Provide the [x, y] coordinate of the cell's center where the given text is located.  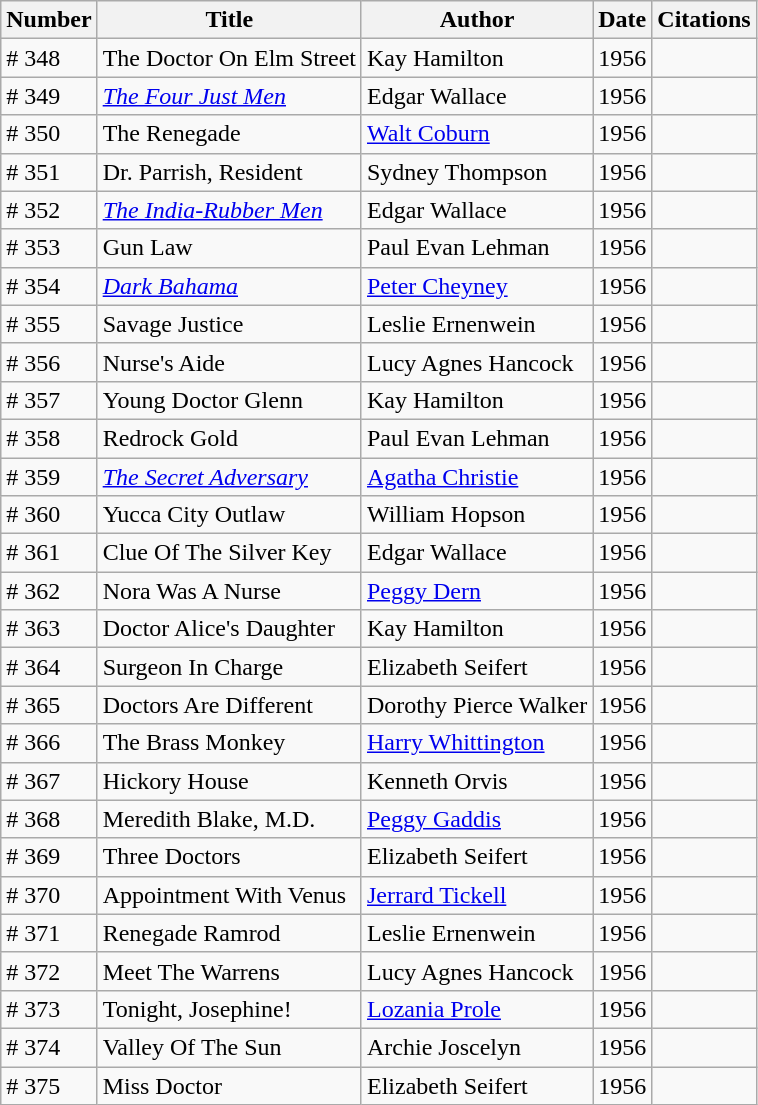
Meet The Warrens [229, 971]
# 350 [49, 134]
Renegade Ramrod [229, 933]
Harry Whittington [476, 743]
Meredith Blake, M.D. [229, 819]
# 362 [49, 591]
# 360 [49, 515]
# 361 [49, 553]
Title [229, 20]
# 348 [49, 58]
Doctors Are Different [229, 705]
Appointment With Venus [229, 895]
Citations [704, 20]
The Secret Adversary [229, 477]
Lozania Prole [476, 1009]
Jerrard Tickell [476, 895]
# 370 [49, 895]
# 375 [49, 1085]
Nora Was A Nurse [229, 591]
The Doctor On Elm Street [229, 58]
# 366 [49, 743]
Dr. Parrish, Resident [229, 172]
Three Doctors [229, 857]
# 371 [49, 933]
# 374 [49, 1047]
William Hopson [476, 515]
Yucca City Outlaw [229, 515]
# 359 [49, 477]
Sydney Thompson [476, 172]
# 358 [49, 438]
Date [622, 20]
Walt Coburn [476, 134]
# 367 [49, 781]
Peggy Dern [476, 591]
Savage Justice [229, 324]
# 357 [49, 400]
The Brass Monkey [229, 743]
Clue Of The Silver Key [229, 553]
# 372 [49, 971]
Agatha Christie [476, 477]
Dorothy Pierce Walker [476, 705]
# 352 [49, 210]
Hickory House [229, 781]
Redrock Gold [229, 438]
# 368 [49, 819]
# 349 [49, 96]
Number [49, 20]
# 356 [49, 362]
# 363 [49, 629]
Author [476, 20]
Nurse's Aide [229, 362]
Archie Joscelyn [476, 1047]
Surgeon In Charge [229, 667]
# 353 [49, 248]
# 364 [49, 667]
Peter Cheyney [476, 286]
The India-Rubber Men [229, 210]
Miss Doctor [229, 1085]
Peggy Gaddis [476, 819]
The Renegade [229, 134]
Tonight, Josephine! [229, 1009]
Kenneth Orvis [476, 781]
Gun Law [229, 248]
Doctor Alice's Daughter [229, 629]
Dark Bahama [229, 286]
# 355 [49, 324]
# 369 [49, 857]
# 373 [49, 1009]
# 365 [49, 705]
# 354 [49, 286]
Young Doctor Glenn [229, 400]
The Four Just Men [229, 96]
Valley Of The Sun [229, 1047]
# 351 [49, 172]
